Determine the [X, Y] coordinate at the center of the cell enclosing the given text.  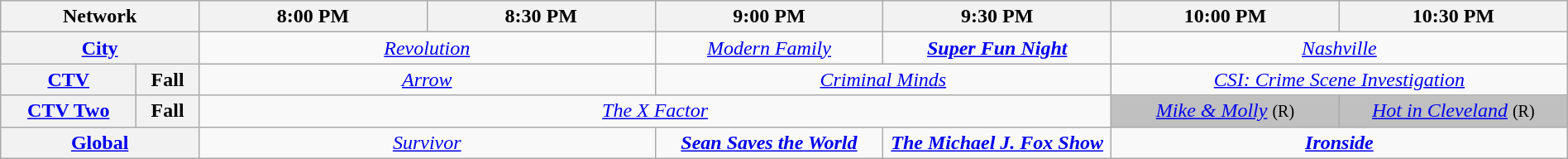
Modern Family [769, 48]
10:00 PM [1226, 17]
9:00 PM [769, 17]
Criminal Minds [883, 79]
8:30 PM [541, 17]
CSI: Crime Scene Investigation [1340, 79]
City [100, 48]
Network [100, 17]
Hot in Cleveland (R) [1453, 111]
CTV [69, 79]
CTV Two [69, 111]
Arrow [428, 79]
Mike & Molly (R) [1226, 111]
Ironside [1340, 142]
The Michael J. Fox Show [997, 142]
The X Factor [655, 111]
10:30 PM [1453, 17]
Revolution [428, 48]
Global [100, 142]
8:00 PM [313, 17]
9:30 PM [997, 17]
Sean Saves the World [769, 142]
Survivor [428, 142]
Nashville [1340, 48]
Super Fun Night [997, 48]
